Return the (x, y) coordinate for the center point of the cell that contains the specified text.  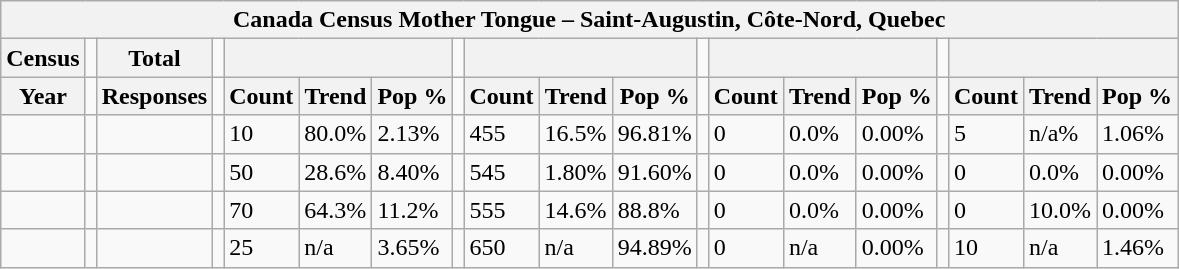
28.6% (336, 172)
96.81% (654, 134)
Total (154, 58)
1.46% (1136, 248)
50 (262, 172)
n/a% (1060, 134)
8.40% (412, 172)
80.0% (336, 134)
Responses (154, 96)
Census (43, 58)
14.6% (576, 210)
545 (502, 172)
16.5% (576, 134)
3.65% (412, 248)
25 (262, 248)
5 (986, 134)
70 (262, 210)
Year (43, 96)
555 (502, 210)
1.80% (576, 172)
1.06% (1136, 134)
Canada Census Mother Tongue – Saint-Augustin, Côte-Nord, Quebec (590, 20)
91.60% (654, 172)
64.3% (336, 210)
2.13% (412, 134)
88.8% (654, 210)
10.0% (1060, 210)
650 (502, 248)
11.2% (412, 210)
455 (502, 134)
94.89% (654, 248)
